Determine the (x, y) coordinate at the center of the cell enclosing the given text.  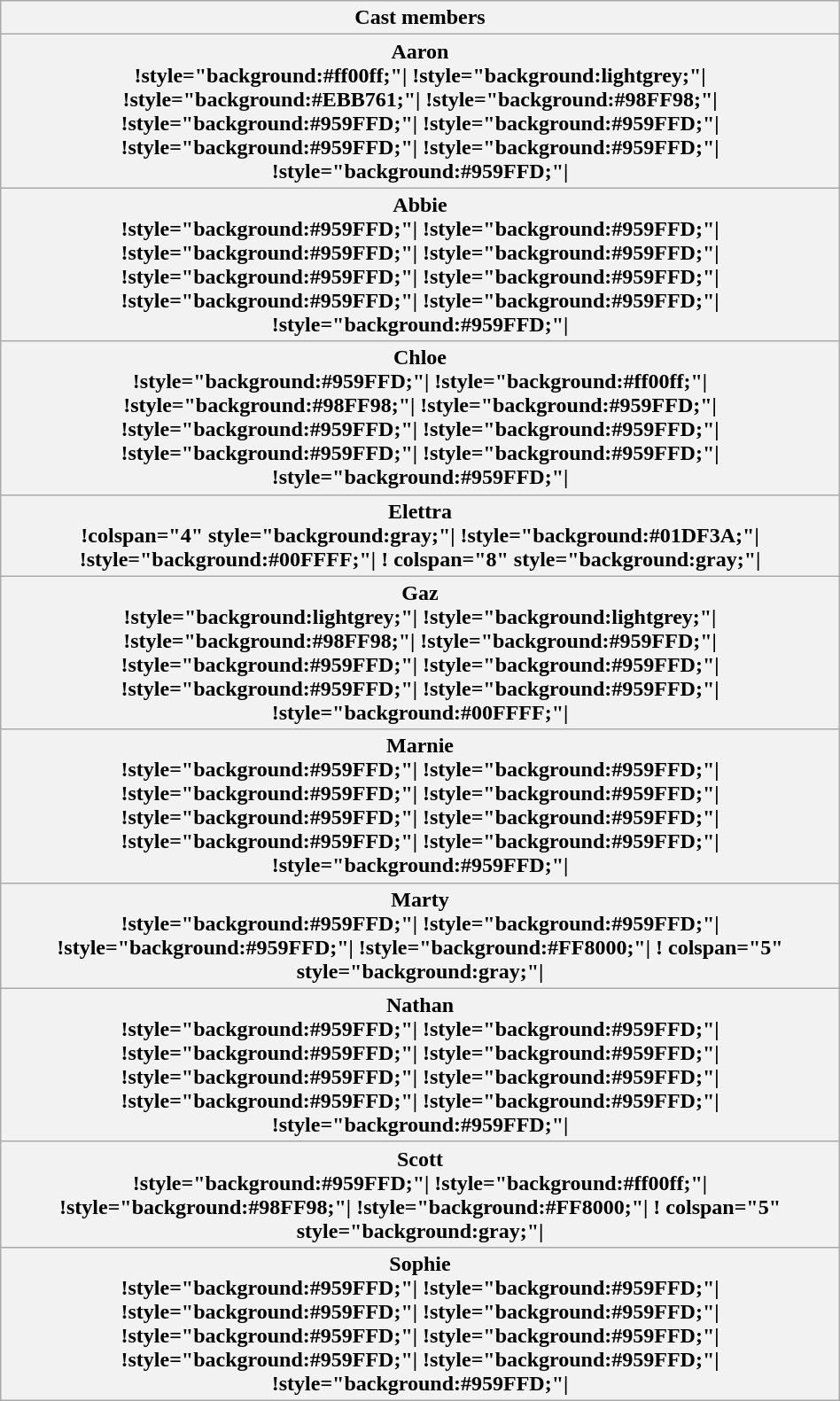
Cast members (420, 18)
Elettra!colspan="4" style="background:gray;"| !style="background:#01DF3A;"| !style="background:#00FFFF;"| ! colspan="8" style="background:gray;"| (420, 535)
